Scan for the cell matching the given text and deliver its (x, y) coordinate at center. 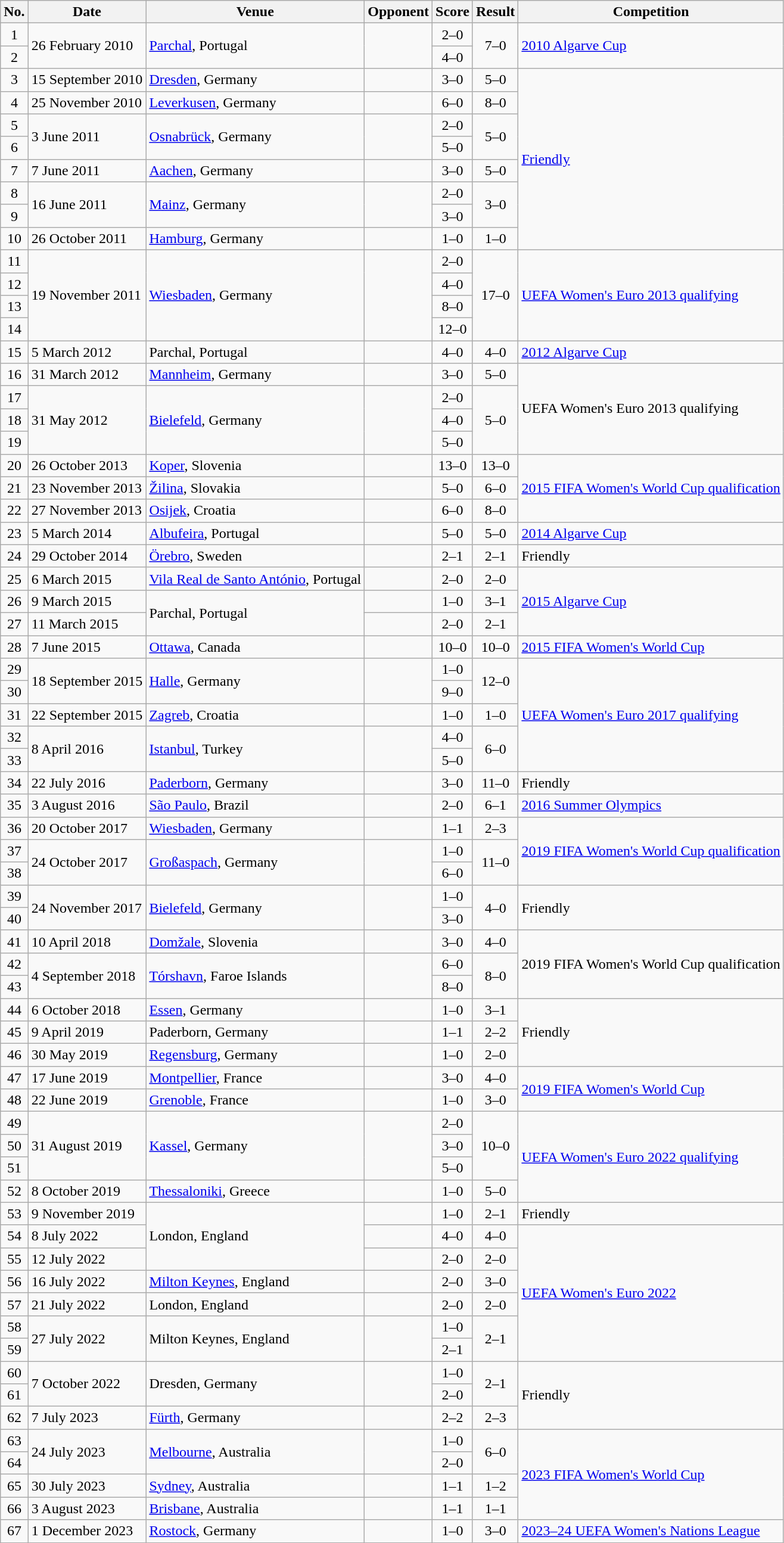
2012 Algarve Cup (651, 352)
2010 Algarve Cup (651, 46)
12 (14, 284)
41 (14, 941)
26 (14, 601)
52 (14, 1191)
24 July 2023 (87, 1452)
UEFA Women's Euro 2017 qualifying (651, 715)
27 November 2013 (87, 511)
Žilina, Slovakia (255, 488)
6 October 2018 (87, 1010)
29 (14, 670)
56 (14, 1281)
9 November 2019 (87, 1214)
36 (14, 828)
11 (14, 261)
33 (14, 760)
Grenoble, France (255, 1100)
Koper, Slovenia (255, 465)
2019 FIFA Women's World Cup (651, 1089)
48 (14, 1100)
2023–24 UEFA Women's Nations League (651, 1531)
21 July 2022 (87, 1304)
23 (14, 533)
7 (14, 170)
Regensburg, Germany (255, 1055)
10 (14, 238)
54 (14, 1236)
Montpellier, France (255, 1078)
24 November 2017 (87, 907)
10 April 2018 (87, 941)
63 (14, 1441)
66 (14, 1508)
3 (14, 80)
Vila Real de Santo António, Portugal (255, 578)
Ottawa, Canada (255, 646)
1 December 2023 (87, 1531)
5 (14, 125)
26 October 2011 (87, 238)
9 March 2015 (87, 601)
28 (14, 646)
7 June 2011 (87, 170)
15 (14, 352)
31 May 2012 (87, 420)
25 November 2010 (87, 102)
Thessaloniki, Greece (255, 1191)
51 (14, 1168)
35 (14, 805)
5 March 2012 (87, 352)
Istanbul, Turkey (255, 749)
67 (14, 1531)
8 (14, 193)
6–1 (495, 805)
17–0 (495, 295)
29 October 2014 (87, 556)
9 (14, 216)
Date (87, 12)
2016 Summer Olympics (651, 805)
4 September 2018 (87, 975)
Mannheim, Germany (255, 375)
2015 FIFA Women's World Cup qualification (651, 488)
UEFA Women's Euro 2022 (651, 1293)
65 (14, 1486)
Rostock, Germany (255, 1531)
43 (14, 987)
8 April 2016 (87, 749)
14 (14, 329)
7 June 2015 (87, 646)
46 (14, 1055)
5 March 2014 (87, 533)
17 (14, 397)
16 June 2011 (87, 204)
6 March 2015 (87, 578)
22 September 2015 (87, 715)
7 July 2023 (87, 1418)
47 (14, 1078)
24 October 2017 (87, 862)
39 (14, 896)
16 (14, 375)
11 March 2015 (87, 624)
7 October 2022 (87, 1383)
3 August 2023 (87, 1508)
22 (14, 511)
Result (495, 12)
22 July 2016 (87, 783)
2023 FIFA Women's World Cup (651, 1474)
16 July 2022 (87, 1281)
8 October 2019 (87, 1191)
Brisbane, Australia (255, 1508)
25 (14, 578)
Domžale, Slovenia (255, 941)
58 (14, 1327)
3 August 2016 (87, 805)
53 (14, 1214)
34 (14, 783)
37 (14, 851)
3 June 2011 (87, 136)
23 November 2013 (87, 488)
45 (14, 1032)
1 (14, 35)
Großaspach, Germany (255, 862)
18 September 2015 (87, 681)
Sydney, Australia (255, 1486)
31 March 2012 (87, 375)
50 (14, 1146)
2015 FIFA Women's World Cup (651, 646)
40 (14, 919)
44 (14, 1010)
Aachen, Germany (255, 170)
9 April 2019 (87, 1032)
Tórshavn, Faroe Islands (255, 975)
21 (14, 488)
38 (14, 873)
18 (14, 420)
Albufeira, Portugal (255, 533)
8 July 2022 (87, 1236)
32 (14, 738)
Venue (255, 12)
9–0 (453, 692)
60 (14, 1372)
49 (14, 1123)
26 October 2013 (87, 465)
No. (14, 12)
57 (14, 1304)
19 November 2011 (87, 295)
59 (14, 1349)
13 (14, 307)
12 July 2022 (87, 1259)
31 (14, 715)
Mainz, Germany (255, 204)
17 June 2019 (87, 1078)
55 (14, 1259)
15 September 2010 (87, 80)
42 (14, 964)
Competition (651, 12)
Osnabrück, Germany (255, 136)
24 (14, 556)
2014 Algarve Cup (651, 533)
4 (14, 102)
62 (14, 1418)
7–0 (495, 46)
61 (14, 1395)
Örebro, Sweden (255, 556)
Opponent (399, 12)
Osijek, Croatia (255, 511)
31 August 2019 (87, 1146)
Leverkusen, Germany (255, 102)
27 (14, 624)
64 (14, 1463)
30 (14, 692)
2 (14, 57)
26 February 2010 (87, 46)
20 (14, 465)
Halle, Germany (255, 681)
1–2 (495, 1486)
Essen, Germany (255, 1010)
22 June 2019 (87, 1100)
Melbourne, Australia (255, 1452)
Hamburg, Germany (255, 238)
UEFA Women's Euro 2022 qualifying (651, 1157)
2015 Algarve Cup (651, 601)
6 (14, 148)
Zagreb, Croatia (255, 715)
30 July 2023 (87, 1486)
20 October 2017 (87, 828)
30 May 2019 (87, 1055)
Score (453, 12)
19 (14, 443)
São Paulo, Brazil (255, 805)
Fürth, Germany (255, 1418)
27 July 2022 (87, 1338)
Kassel, Germany (255, 1146)
